For the text-containing cell, return its midpoint in (x, y) coordinate format. 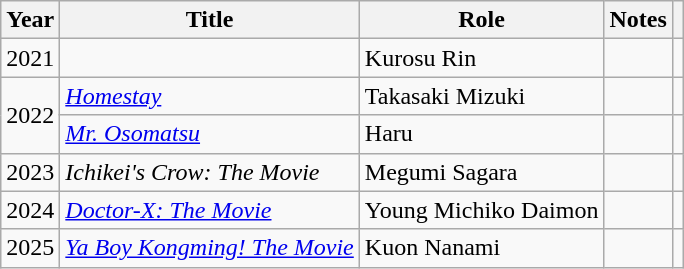
Homestay (210, 96)
Kurosu Rin (482, 58)
Haru (482, 134)
Doctor-X: The Movie (210, 210)
Kuon Nanami (482, 248)
Notes (638, 20)
2025 (30, 248)
Ya Boy Kongming! The Movie (210, 248)
Year (30, 20)
Megumi Sagara (482, 172)
Role (482, 20)
2022 (30, 115)
2021 (30, 58)
Title (210, 20)
Young Michiko Daimon (482, 210)
2023 (30, 172)
Mr. Osomatsu (210, 134)
Ichikei's Crow: The Movie (210, 172)
Takasaki Mizuki (482, 96)
2024 (30, 210)
